From the cell containing the given text, extract its center point as [X, Y] coordinate. 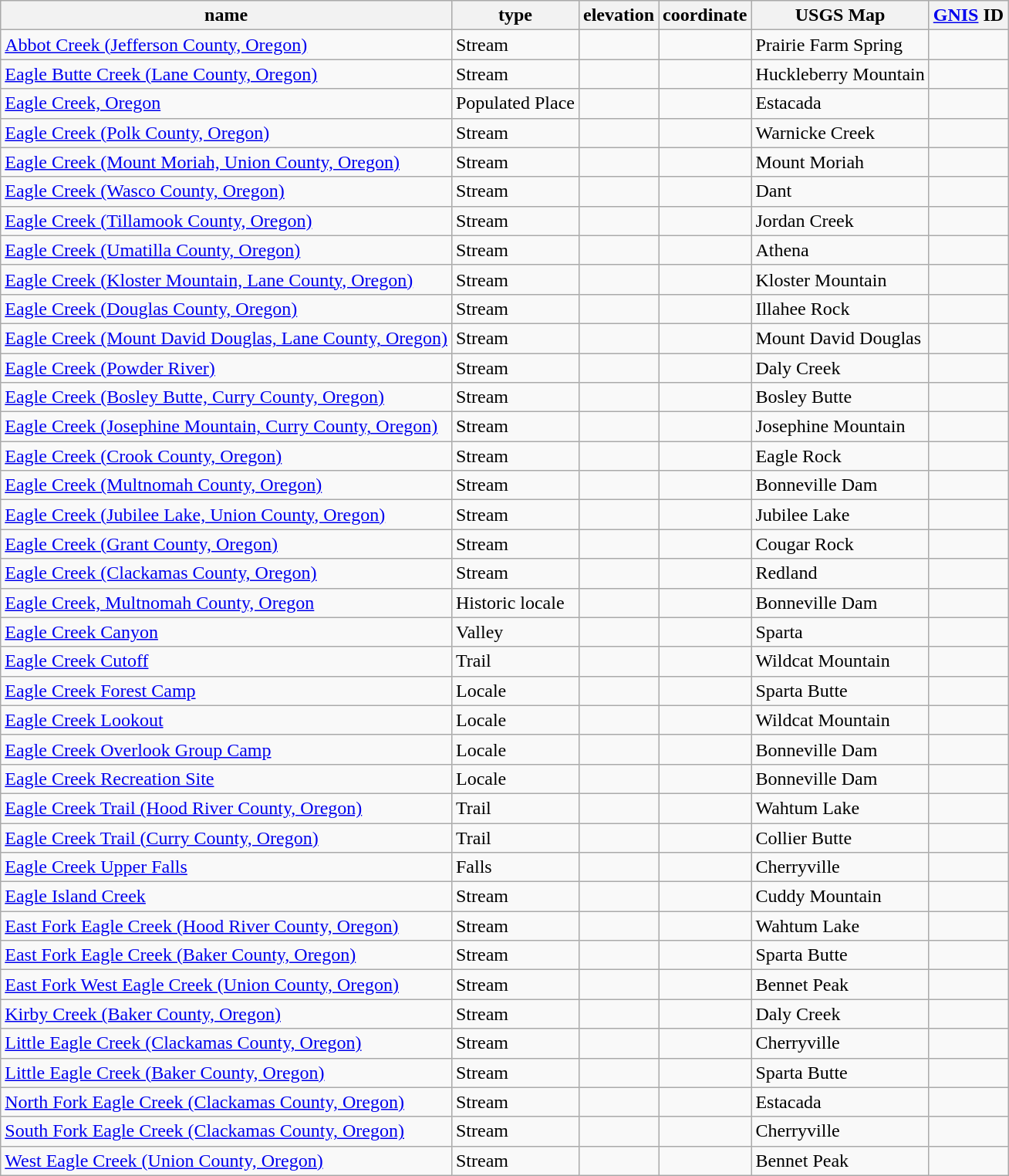
Eagle Island Creek [227, 897]
Josephine Mountain [840, 427]
Eagle Creek (Crook County, Oregon) [227, 456]
Historic locale [515, 603]
Kirby Creek (Baker County, Oregon) [227, 1014]
North Fork Eagle Creek (Clackamas County, Oregon) [227, 1102]
Eagle Creek (Josephine Mountain, Curry County, Oregon) [227, 427]
Populated Place [515, 103]
Jordan Creek [840, 221]
Little Eagle Creek (Clackamas County, Oregon) [227, 1043]
Huckleberry Mountain [840, 74]
Sparta [840, 632]
East Fork West Eagle Creek (Union County, Oregon) [227, 985]
GNIS ID [968, 15]
Eagle Creek Lookout [227, 720]
Valley [515, 632]
Redland [840, 573]
Illahee Rock [840, 309]
Eagle Creek Upper Falls [227, 867]
USGS Map [840, 15]
Eagle Creek (Tillamook County, Oregon) [227, 221]
Jubilee Lake [840, 515]
Mount Moriah [840, 162]
Eagle Creek (Bosley Butte, Curry County, Oregon) [227, 397]
Cuddy Mountain [840, 897]
coordinate [705, 15]
Eagle Butte Creek (Lane County, Oregon) [227, 74]
Warnicke Creek [840, 133]
name [227, 15]
Eagle Creek, Multnomah County, Oregon [227, 603]
Eagle Creek, Oregon [227, 103]
East Fork Eagle Creek (Baker County, Oregon) [227, 955]
Eagle Creek (Kloster Mountain, Lane County, Oregon) [227, 279]
Mount David Douglas [840, 338]
Collier Butte [840, 837]
Prairie Farm Spring [840, 45]
Eagle Creek (Douglas County, Oregon) [227, 309]
West Eagle Creek (Union County, Oregon) [227, 1161]
Bosley Butte [840, 397]
Eagle Creek (Polk County, Oregon) [227, 133]
Eagle Creek (Mount David Douglas, Lane County, Oregon) [227, 338]
Eagle Creek Trail (Hood River County, Oregon) [227, 808]
Athena [840, 250]
Eagle Creek Trail (Curry County, Oregon) [227, 837]
East Fork Eagle Creek (Hood River County, Oregon) [227, 926]
Eagle Creek (Umatilla County, Oregon) [227, 250]
Eagle Creek (Mount Moriah, Union County, Oregon) [227, 162]
Eagle Creek Forest Camp [227, 691]
Eagle Creek Recreation Site [227, 779]
Eagle Creek Cutoff [227, 661]
Abbot Creek (Jefferson County, Oregon) [227, 45]
Eagle Rock [840, 456]
Eagle Creek (Grant County, Oregon) [227, 544]
Eagle Creek (Wasco County, Oregon) [227, 191]
South Fork Eagle Creek (Clackamas County, Oregon) [227, 1131]
Falls [515, 867]
Cougar Rock [840, 544]
Kloster Mountain [840, 279]
elevation [619, 15]
Dant [840, 191]
Eagle Creek (Multnomah County, Oregon) [227, 485]
Eagle Creek (Clackamas County, Oregon) [227, 573]
Little Eagle Creek (Baker County, Oregon) [227, 1073]
Eagle Creek (Jubilee Lake, Union County, Oregon) [227, 515]
Eagle Creek Canyon [227, 632]
type [515, 15]
Eagle Creek (Powder River) [227, 368]
Eagle Creek Overlook Group Camp [227, 749]
